Pinpoint the cell where the given text exists, returning its (x, y) midpoint coordinate. 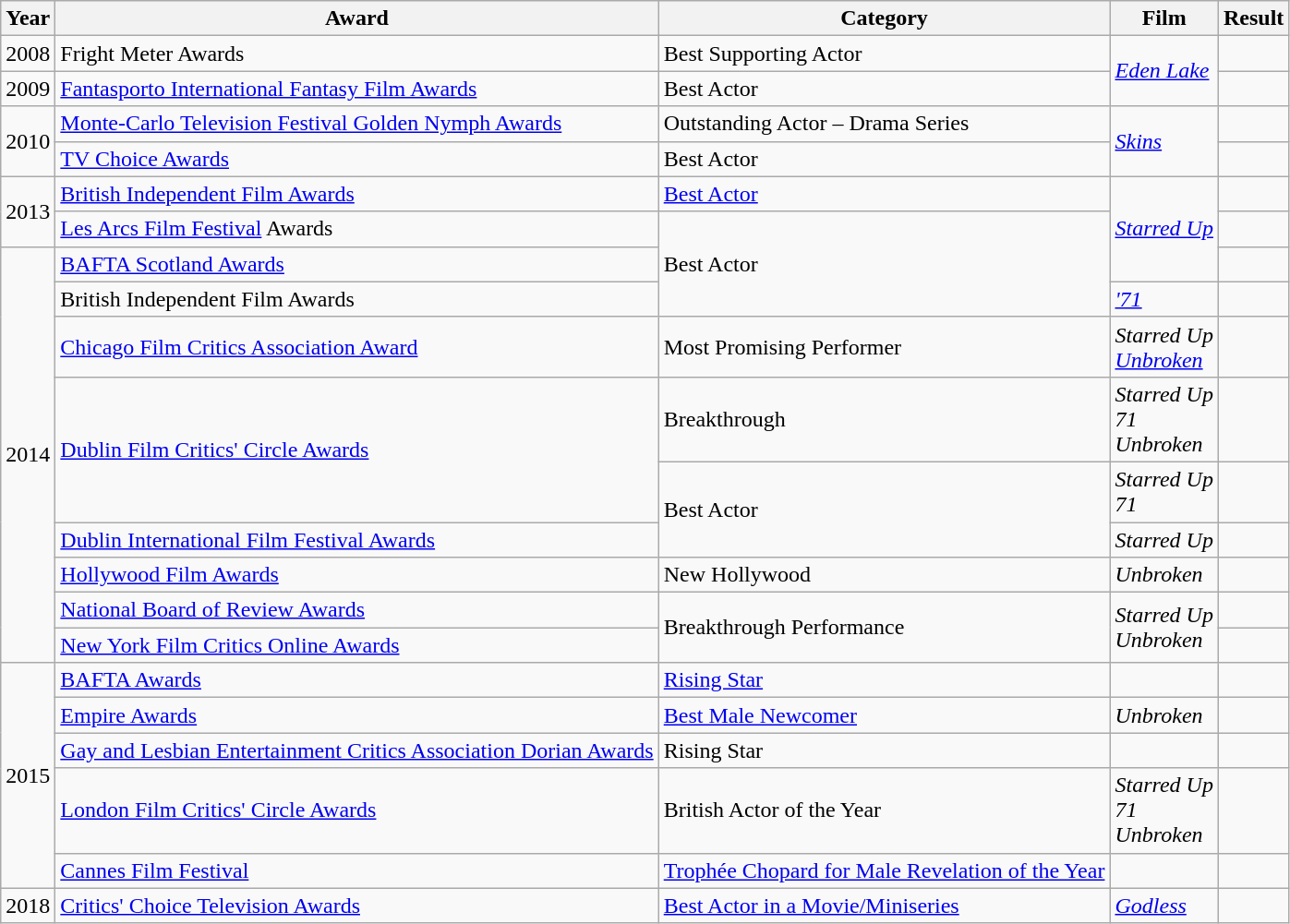
Dublin International Film Festival Awards (356, 540)
2009 (28, 89)
2018 (28, 906)
BAFTA Scotland Awards (356, 264)
2015 (28, 775)
Chicago Film Critics Association Award (356, 347)
Eden Lake (1164, 71)
Trophée Chopard for Male Revelation of the Year (885, 870)
Category (885, 18)
British Actor of the Year (885, 810)
Gay and Lesbian Entertainment Critics Association Dorian Awards (356, 750)
Critics' Choice Television Awards (356, 906)
Result (1253, 18)
BAFTA Awards (356, 680)
Fright Meter Awards (356, 54)
Les Arcs Film Festival Awards (356, 229)
2013 (28, 211)
2010 (28, 141)
Film (1164, 18)
National Board of Review Awards (356, 610)
TV Choice Awards (356, 159)
Cannes Film Festival (356, 870)
London Film Critics' Circle Awards (356, 810)
Breakthrough Performance (885, 628)
Fantasporto International Fantasy Film Awards (356, 89)
Dublin Film Critics' Circle Awards (356, 449)
Best Actor in a Movie/Miniseries (885, 906)
Award (356, 18)
Empire Awards (356, 715)
New York Film Critics Online Awards (356, 645)
Most Promising Performer (885, 347)
Breakthrough (885, 419)
2014 (28, 454)
Best Male Newcomer (885, 715)
2008 (28, 54)
Skins (1164, 141)
Hollywood Film Awards (356, 575)
Monte-Carlo Television Festival Golden Nymph Awards (356, 124)
Outstanding Actor – Drama Series (885, 124)
New Hollywood (885, 575)
'71 (1164, 299)
Year (28, 18)
Best Supporting Actor (885, 54)
Starred Up71 (1164, 491)
Godless (1164, 906)
